Determine the (x, y) coordinate at the center of the cell enclosing the given text.  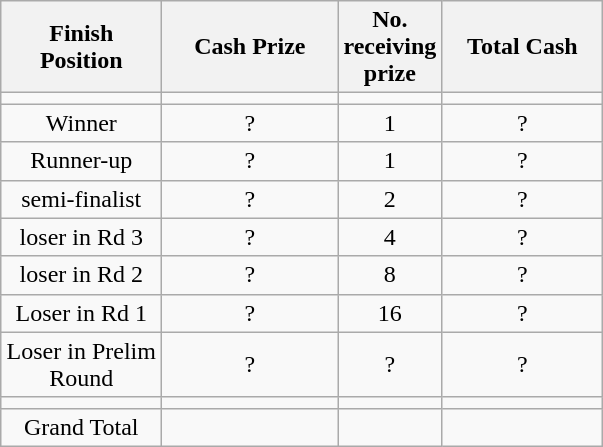
Loser in Prelim Round (82, 364)
Runner-up (82, 161)
Loser in Rd 1 (82, 313)
Winner (82, 123)
semi-finalist (82, 199)
loser in Rd 3 (82, 237)
Finish Position (82, 47)
Cash Prize (250, 47)
loser in Rd 2 (82, 275)
16 (390, 313)
2 (390, 199)
8 (390, 275)
No. receiving prize (390, 47)
Grand Total (82, 427)
Total Cash (522, 47)
4 (390, 237)
